Determine the (x, y) coordinate at the center of the cell enclosing the given text.  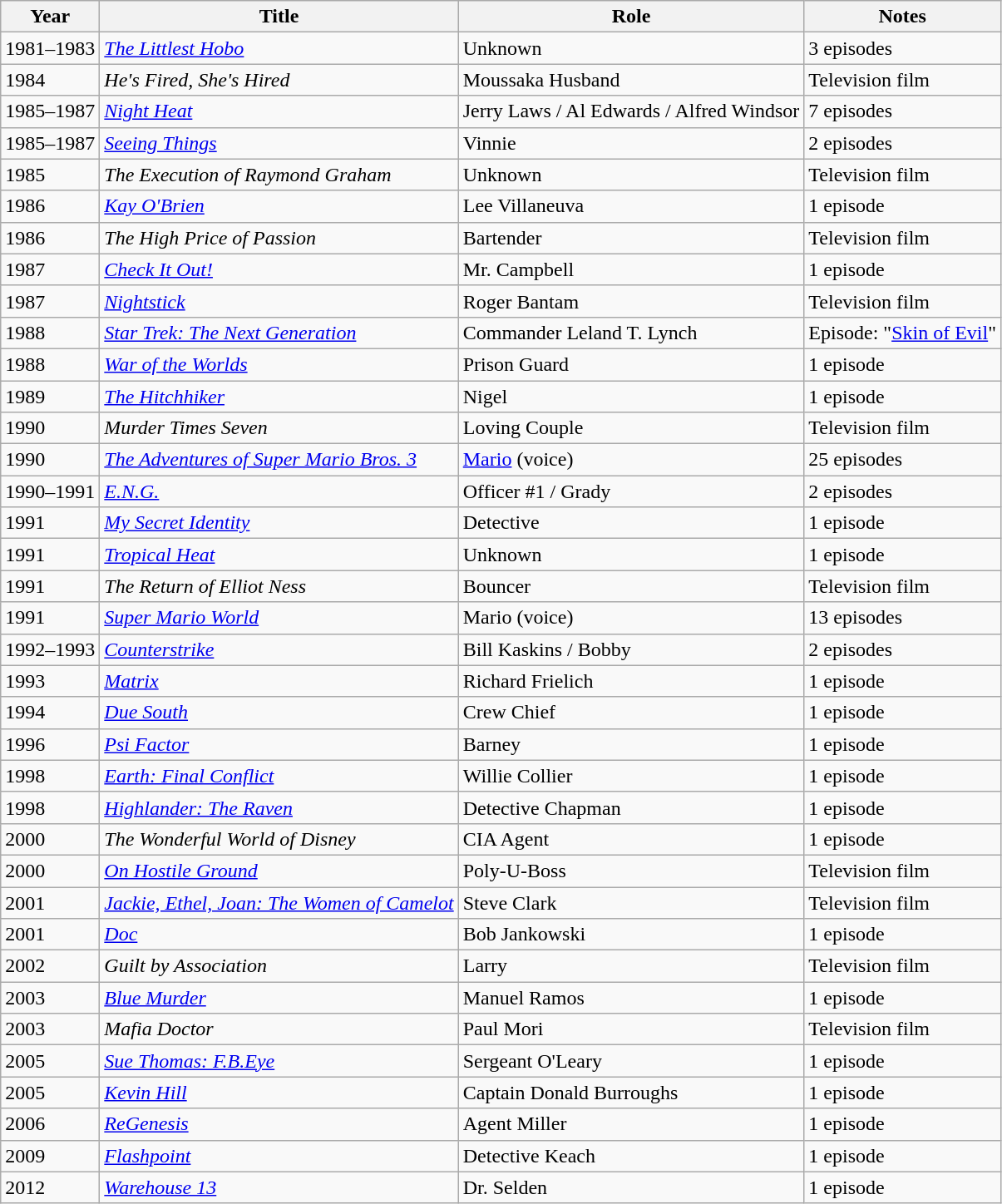
Bouncer (631, 586)
Lee Villaneuva (631, 206)
Guilt by Association (279, 966)
Detective Keach (631, 1156)
2006 (50, 1124)
Check It Out! (279, 269)
Jerry Laws / Al Edwards / Alfred Windsor (631, 111)
Seeing Things (279, 143)
Episode: "Skin of Evil" (903, 333)
CIA Agent (631, 839)
1992–1993 (50, 649)
Murder Times Seven (279, 428)
1989 (50, 397)
He's Fired, She's Hired (279, 80)
E.N.G. (279, 491)
Moussaka Husband (631, 80)
Poly-U-Boss (631, 871)
1985 (50, 175)
2009 (50, 1156)
Jackie, Ethel, Joan: The Women of Camelot (279, 902)
War of the Worlds (279, 364)
Officer #1 / Grady (631, 491)
Year (50, 17)
Role (631, 17)
Counterstrike (279, 649)
Barney (631, 744)
The Adventures of Super Mario Bros. 3 (279, 460)
The Littlest Hobo (279, 48)
Highlander: The Raven (279, 807)
Prison Guard (631, 364)
Detective (631, 523)
Vinnie (631, 143)
Richard Frielich (631, 681)
My Secret Identity (279, 523)
Flashpoint (279, 1156)
ReGenesis (279, 1124)
The Wonderful World of Disney (279, 839)
Kay O'Brien (279, 206)
Mr. Campbell (631, 269)
1984 (50, 80)
Super Mario World (279, 618)
Dr. Selden (631, 1187)
Title (279, 17)
Bartender (631, 238)
Due South (279, 713)
Detective Chapman (631, 807)
The High Price of Passion (279, 238)
Captain Donald Burroughs (631, 1093)
Nightstick (279, 301)
7 episodes (903, 111)
The Return of Elliot Ness (279, 586)
1990–1991 (50, 491)
Larry (631, 966)
Doc (279, 935)
2012 (50, 1187)
Night Heat (279, 111)
Roger Bantam (631, 301)
Tropical Heat (279, 555)
Bob Jankowski (631, 935)
Sergeant O'Leary (631, 1061)
25 episodes (903, 460)
1993 (50, 681)
13 episodes (903, 618)
Loving Couple (631, 428)
Star Trek: The Next Generation (279, 333)
Kevin Hill (279, 1093)
Agent Miller (631, 1124)
Mafia Doctor (279, 1029)
Psi Factor (279, 744)
Willie Collier (631, 776)
Warehouse 13 (279, 1187)
1981–1983 (50, 48)
1996 (50, 744)
2002 (50, 966)
Bill Kaskins / Bobby (631, 649)
On Hostile Ground (279, 871)
Earth: Final Conflict (279, 776)
Blue Murder (279, 998)
The Execution of Raymond Graham (279, 175)
Commander Leland T. Lynch (631, 333)
Nigel (631, 397)
Notes (903, 17)
Matrix (279, 681)
1994 (50, 713)
Sue Thomas: F.B.Eye (279, 1061)
Crew Chief (631, 713)
Manuel Ramos (631, 998)
3 episodes (903, 48)
The Hitchhiker (279, 397)
Steve Clark (631, 902)
Paul Mori (631, 1029)
